Determine the [X, Y] coordinate at the center of the cell enclosing the given text.  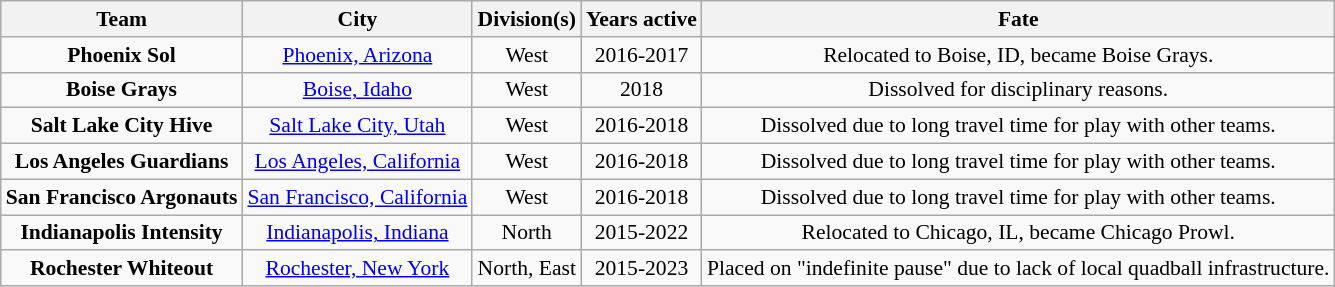
2018 [642, 90]
North, East [526, 269]
Boise Grays [122, 90]
Phoenix Sol [122, 55]
Phoenix, Arizona [357, 55]
Indianapolis, Indiana [357, 233]
Salt Lake City Hive [122, 126]
Boise, Idaho [357, 90]
Salt Lake City, Utah [357, 126]
Division(s) [526, 19]
Team [122, 19]
San Francisco Argonauts [122, 197]
City [357, 19]
Fate [1018, 19]
Indianapolis Intensity [122, 233]
Dissolved for disciplinary reasons. [1018, 90]
Rochester, New York [357, 269]
Los Angeles Guardians [122, 162]
2015-2023 [642, 269]
Relocated to Chicago, IL, became Chicago Prowl. [1018, 233]
2016-2017 [642, 55]
Los Angeles, California [357, 162]
North [526, 233]
Years active [642, 19]
Rochester Whiteout [122, 269]
Relocated to Boise, ID, became Boise Grays. [1018, 55]
2015-2022 [642, 233]
San Francisco, California [357, 197]
Placed on "indefinite pause" due to lack of local quadball infrastructure. [1018, 269]
